Return the [x, y] coordinate for the center point of the cell that contains the specified text.  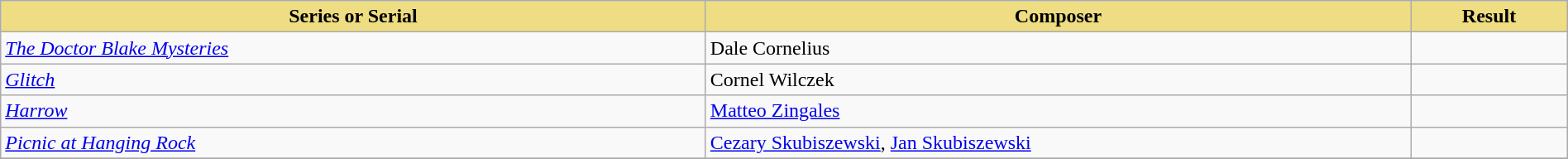
Harrow [354, 111]
Cornel Wilczek [1059, 79]
Matteo Zingales [1059, 111]
Cezary Skubiszewski, Jan Skubiszewski [1059, 142]
Series or Serial [354, 17]
Composer [1059, 17]
Dale Cornelius [1059, 48]
Picnic at Hanging Rock [354, 142]
Result [1489, 17]
Glitch [354, 79]
The Doctor Blake Mysteries [354, 48]
